Scan for the cell matching the given text and deliver its (x, y) coordinate at center. 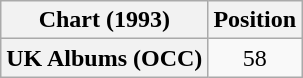
58 (255, 58)
Chart (1993) (104, 20)
UK Albums (OCC) (104, 58)
Position (255, 20)
